Pinpoint the cell where the given text exists, returning its [x, y] midpoint coordinate. 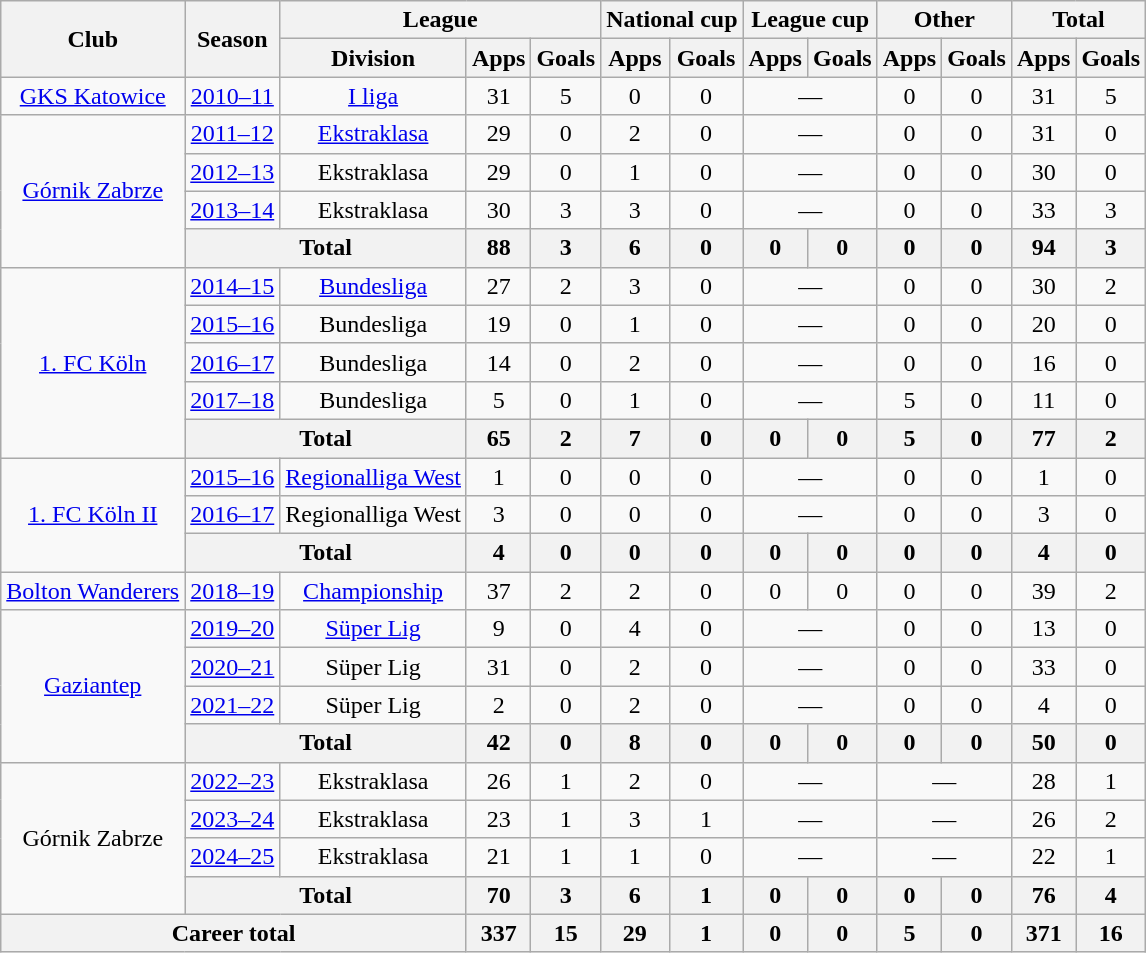
39 [1043, 591]
20 [1043, 324]
2018–19 [232, 591]
Club [93, 39]
National cup [672, 20]
2019–20 [232, 629]
2023–24 [232, 819]
1. FC Köln II [93, 515]
2011–12 [232, 134]
13 [1043, 629]
Career total [234, 933]
50 [1043, 743]
Season [232, 39]
8 [635, 743]
2020–21 [232, 667]
28 [1043, 781]
2024–25 [232, 857]
42 [498, 743]
GKS Katowice [93, 96]
37 [498, 591]
League [440, 20]
2022–23 [232, 781]
88 [498, 248]
2014–15 [232, 286]
1. FC Köln [93, 362]
65 [498, 438]
2021–22 [232, 705]
70 [498, 895]
27 [498, 286]
I liga [374, 96]
77 [1043, 438]
9 [498, 629]
15 [566, 933]
22 [1043, 857]
2017–18 [232, 400]
2010–11 [232, 96]
337 [498, 933]
11 [1043, 400]
Division [374, 58]
23 [498, 819]
Championship [374, 591]
7 [635, 438]
76 [1043, 895]
League cup [810, 20]
14 [498, 362]
371 [1043, 933]
94 [1043, 248]
19 [498, 324]
21 [498, 857]
2012–13 [232, 172]
Other [944, 20]
Bolton Wanderers [93, 591]
Gaziantep [93, 686]
2013–14 [232, 210]
